Return the [x, y] coordinate for the center point of the cell that contains the specified text.  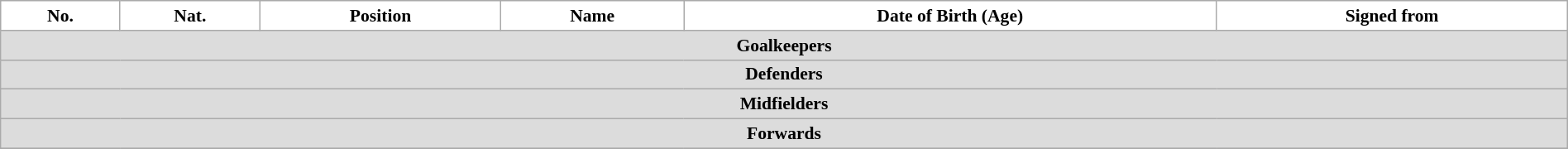
Position [380, 16]
Name [592, 16]
Signed from [1392, 16]
Midfielders [784, 104]
Defenders [784, 74]
Goalkeepers [784, 46]
Date of Birth (Age) [950, 16]
Nat. [190, 16]
Forwards [784, 134]
No. [60, 16]
